Detect which cell encompasses the target text, then output its (X, Y) center coordinate. 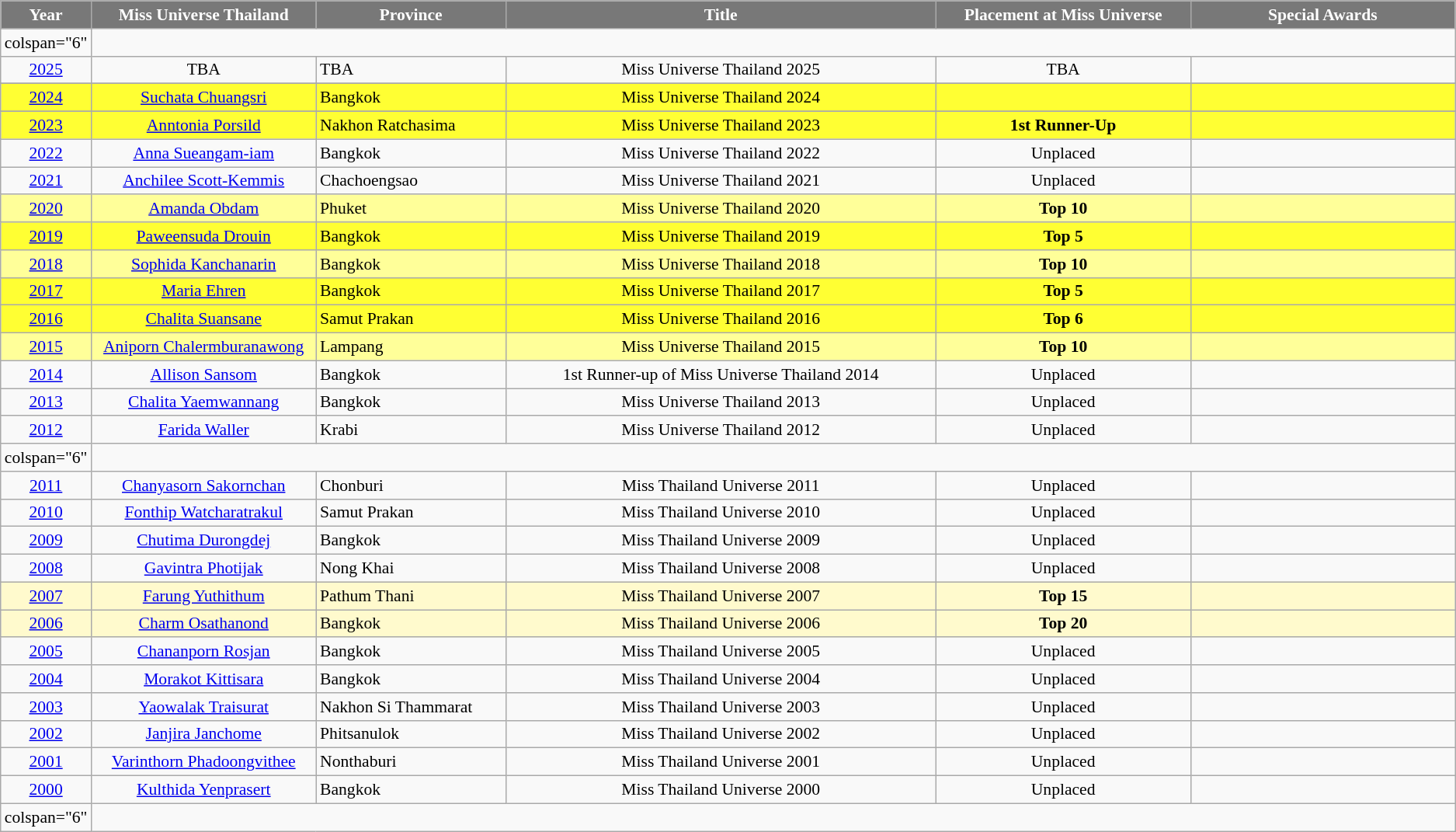
Miss Universe Thailand 2019 (721, 236)
Miss Universe Thailand 2015 (721, 347)
2023 (47, 126)
Placement at Miss Universe (1063, 15)
Chachoengsao (411, 181)
Miss Thailand Universe 2004 (721, 679)
Allison Sansom (203, 374)
2012 (47, 430)
Miss Universe Thailand 2022 (721, 153)
Year (47, 15)
Phitsanulok (411, 734)
2019 (47, 236)
2013 (47, 402)
2022 (47, 153)
2017 (47, 291)
2005 (47, 652)
2006 (47, 624)
Farida Waller (203, 430)
Miss Universe Thailand 2023 (721, 126)
Miss Thailand Universe 2006 (721, 624)
2011 (47, 486)
Suchata Chuangsri (203, 98)
Anntonia Porsild (203, 126)
Miss Universe Thailand 2016 (721, 319)
Top 15 (1063, 596)
Miss Universe Thailand 2017 (721, 291)
Miss Thailand Universe 2011 (721, 486)
Chutima Durongdej (203, 541)
Nong Khai (411, 569)
Chonburi (411, 486)
Chanyasorn Sakornchan (203, 486)
Miss Universe Thailand 2013 (721, 402)
Miss Thailand Universe 2002 (721, 734)
Miss Thailand Universe 2003 (721, 707)
Nakhon Si Thammarat (411, 707)
Miss Universe Thailand 2025 (721, 70)
Miss Universe Thailand 2018 (721, 264)
2025 (47, 70)
Kulthida Yenprasert (203, 790)
Anna Sueangam-iam (203, 153)
2018 (47, 264)
Title (721, 15)
Nakhon Ratchasima (411, 126)
Lampang (411, 347)
Miss Thailand Universe 2010 (721, 513)
1st Runner-Up (1063, 126)
Anchilee Scott-Kemmis (203, 181)
Miss Universe Thailand 2024 (721, 98)
Chalita Suansane (203, 319)
2002 (47, 734)
Miss Universe Thailand 2020 (721, 209)
Pathum Thani (411, 596)
Chananporn Rosjan (203, 652)
2003 (47, 707)
Miss Universe Thailand (203, 15)
Special Awards (1323, 15)
Miss Universe Thailand 2021 (721, 181)
Krabi (411, 430)
2000 (47, 790)
2001 (47, 762)
Maria Ehren (203, 291)
2020 (47, 209)
Nonthaburi (411, 762)
Sophida Kanchanarin (203, 264)
Yaowalak Traisurat (203, 707)
2010 (47, 513)
Miss Thailand Universe 2005 (721, 652)
Farung Yuthithum (203, 596)
Aniporn Chalermburanawong (203, 347)
Janjira Janchome (203, 734)
Miss Thailand Universe 2007 (721, 596)
2021 (47, 181)
2016 (47, 319)
2015 (47, 347)
Charm Osathanond (203, 624)
Miss Thailand Universe 2008 (721, 569)
2009 (47, 541)
Miss Thailand Universe 2000 (721, 790)
Province (411, 15)
Morakot Kittisara (203, 679)
2007 (47, 596)
Miss Universe Thailand 2012 (721, 430)
Amanda Obdam (203, 209)
2008 (47, 569)
Fonthip Watcharatrakul (203, 513)
Paweensuda Drouin (203, 236)
2004 (47, 679)
Miss Thailand Universe 2001 (721, 762)
Phuket (411, 209)
Miss Thailand Universe 2009 (721, 541)
1st Runner-up of Miss Universe Thailand 2014 (721, 374)
Chalita Yaemwannang (203, 402)
Varinthorn Phadoongvithee (203, 762)
2024 (47, 98)
2014 (47, 374)
Top 20 (1063, 624)
Top 6 (1063, 319)
Gavintra Photijak (203, 569)
